Pinpoint the cell where the given text exists, returning its [X, Y] midpoint coordinate. 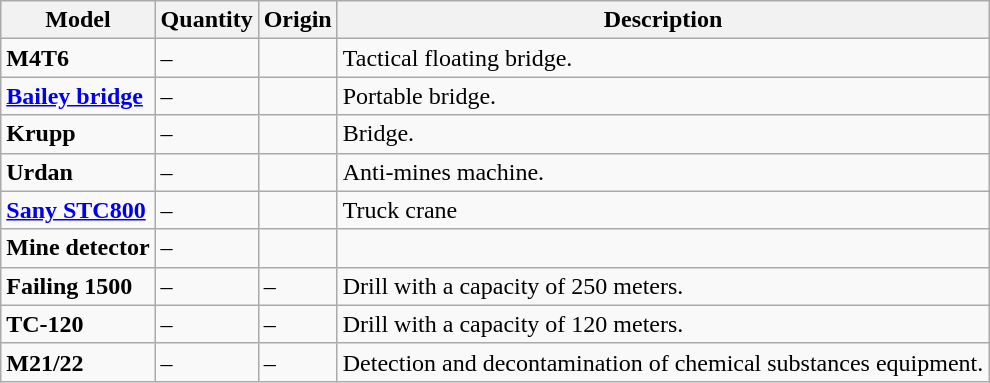
Description [663, 20]
Urdan [78, 172]
Drill with a capacity of 120 meters. [663, 324]
Sany STC800 [78, 210]
TC-120 [78, 324]
Truck crane [663, 210]
M4T6 [78, 58]
Bridge. [663, 134]
Portable bridge. [663, 96]
Quantity [206, 20]
Origin [298, 20]
Bailey bridge [78, 96]
Tactical floating bridge. [663, 58]
Failing 1500 [78, 286]
Model [78, 20]
Krupp [78, 134]
Anti-mines machine. [663, 172]
Drill with a capacity of 250 meters. [663, 286]
Mine detector [78, 248]
Detection and decontamination of chemical substances equipment. [663, 362]
M21/22 [78, 362]
